Return the (X, Y) coordinate for the center point of the cell that contains the specified text.  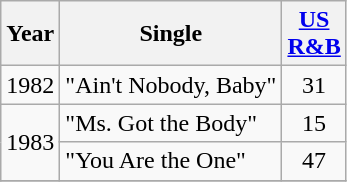
USR&B (314, 34)
"Ain't Nobody, Baby" (171, 85)
1983 (30, 142)
Single (171, 34)
"Ms. Got the Body" (171, 123)
Year (30, 34)
"You Are the One" (171, 161)
31 (314, 85)
15 (314, 123)
1982 (30, 85)
47 (314, 161)
